From the cell containing the given text, extract its center point as [X, Y] coordinate. 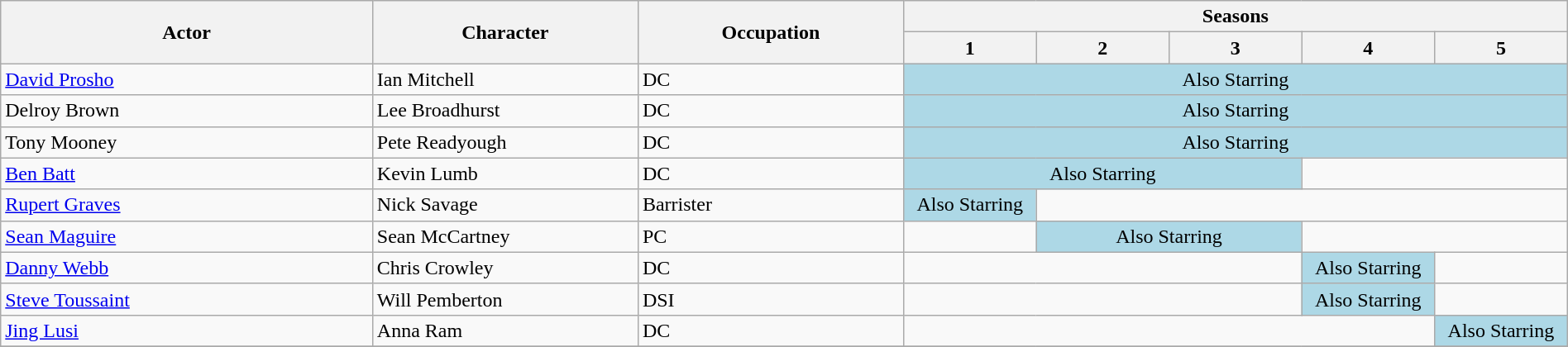
Lee Broadhurst [504, 111]
1 [969, 48]
Will Pemberton [504, 299]
Seasons [1236, 17]
Occupation [771, 32]
Danny Webb [187, 268]
Anna Ram [504, 330]
Rupert Graves [187, 205]
Jing Lusi [187, 330]
Chris Crowley [504, 268]
Tony Mooney [187, 142]
Sean McCartney [504, 236]
Ian Mitchell [504, 79]
DSI [771, 299]
David Prosho [187, 79]
PC [771, 236]
5 [1502, 48]
Character [504, 32]
Kevin Lumb [504, 173]
4 [1368, 48]
3 [1236, 48]
Sean Maguire [187, 236]
Steve Toussaint [187, 299]
Ben Batt [187, 173]
Pete Readyough [504, 142]
Actor [187, 32]
Nick Savage [504, 205]
2 [1103, 48]
Barrister [771, 205]
Delroy Brown [187, 111]
